Return (x, y) of the center of cell containing provided text 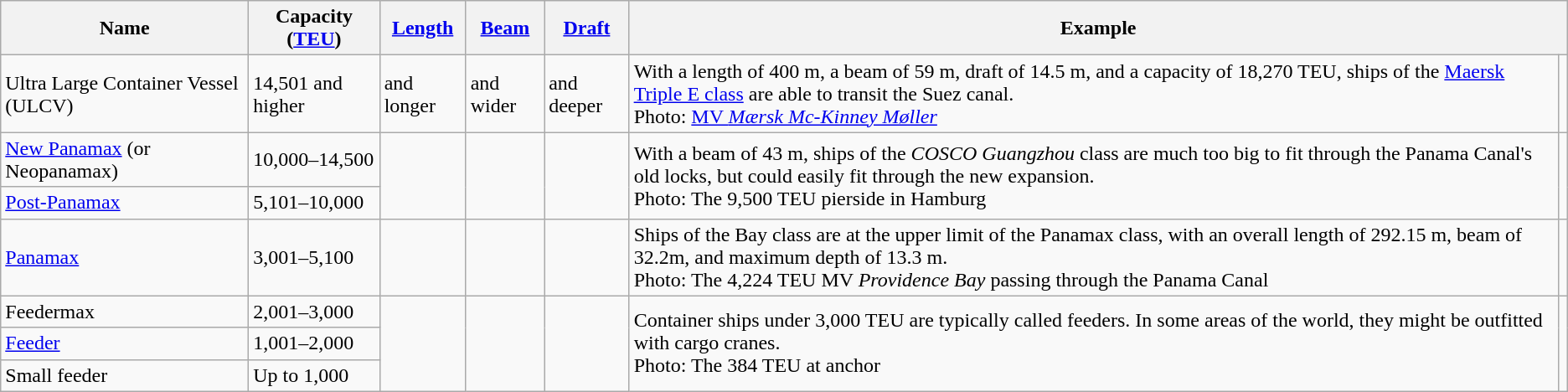
Small feeder (125, 375)
and deeper (586, 94)
Feeder (125, 343)
14,501 and higher (314, 94)
Beam (505, 28)
Feedermax (125, 312)
and wider (505, 94)
5,101–10,000 (314, 203)
2,001–3,000 (314, 312)
and longer (422, 94)
10,000–14,500 (314, 159)
Post-Panamax (125, 203)
Ultra Large Container Vessel (ULCV) (125, 94)
Capacity(TEU) (314, 28)
Panamax (125, 257)
New Panamax (or Neopanamax) (125, 159)
Example (1098, 28)
Draft (586, 28)
1,001–2,000 (314, 343)
Up to 1,000 (314, 375)
Name (125, 28)
3,001–5,100 (314, 257)
Length (422, 28)
